Provide the [x, y] coordinate of the cell's center where the given text is located.  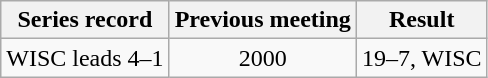
Previous meeting [262, 20]
2000 [262, 58]
WISC leads 4–1 [85, 58]
19–7, WISC [422, 58]
Series record [85, 20]
Result [422, 20]
